Extract the [X, Y] coordinate from the center of the cell holding the provided text.  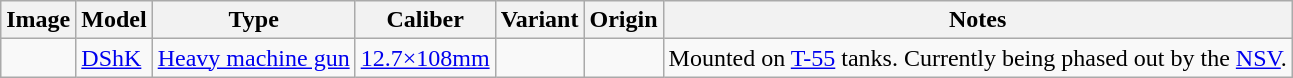
Mounted on T-55 tanks. Currently being phased out by the NSV. [978, 58]
Type [254, 20]
Image [38, 20]
12.7×108mm [425, 58]
Variant [540, 20]
DShK [114, 58]
Origin [624, 20]
Model [114, 20]
Notes [978, 20]
Caliber [425, 20]
Heavy machine gun [254, 58]
